Search for the cell housing the specified text and yield its (x, y) center coordinate. 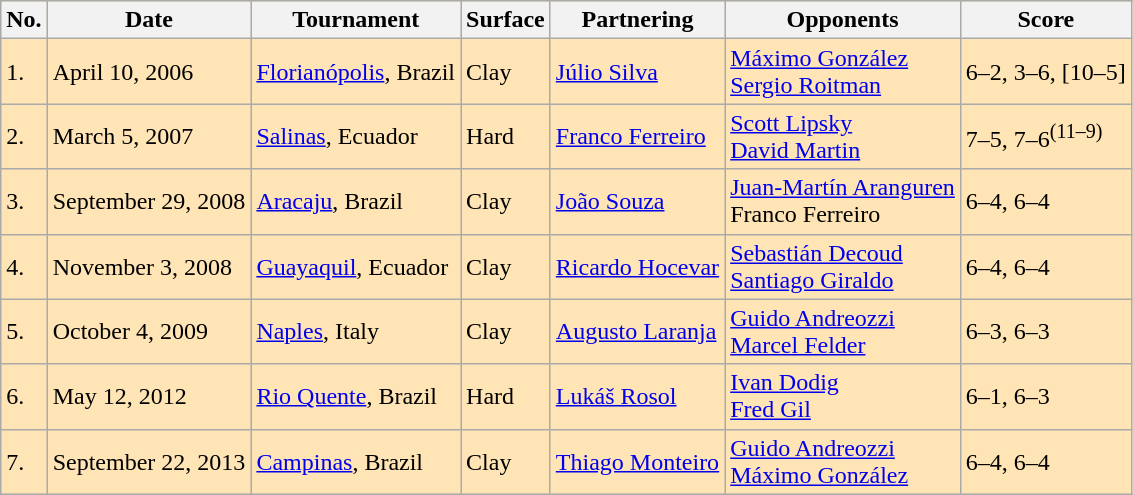
Florianópolis, Brazil (356, 72)
Scott Lipsky David Martin (843, 136)
João Souza (637, 202)
November 3, 2008 (149, 266)
Guido Andreozzi Marcel Felder (843, 332)
6–2, 3–6, [10–5] (1046, 72)
2. (24, 136)
6–3, 6–3 (1046, 332)
Thiago Monteiro (637, 462)
Rio Quente, Brazil (356, 396)
Sebastián Decoud Santiago Giraldo (843, 266)
Campinas, Brazil (356, 462)
Salinas, Ecuador (356, 136)
Augusto Laranja (637, 332)
Date (149, 20)
7–5, 7–6(11–9) (1046, 136)
6. (24, 396)
7. (24, 462)
Júlio Silva (637, 72)
Guido Andreozzi Máximo González (843, 462)
September 29, 2008 (149, 202)
Lukáš Rosol (637, 396)
Partnering (637, 20)
Ivan Dodig Fred Gil (843, 396)
Franco Ferreiro (637, 136)
April 10, 2006 (149, 72)
March 5, 2007 (149, 136)
Aracaju, Brazil (356, 202)
October 4, 2009 (149, 332)
Surface (506, 20)
Guayaquil, Ecuador (356, 266)
Score (1046, 20)
Tournament (356, 20)
1. (24, 72)
Opponents (843, 20)
September 22, 2013 (149, 462)
Ricardo Hocevar (637, 266)
4. (24, 266)
5. (24, 332)
No. (24, 20)
6–1, 6–3 (1046, 396)
Máximo González Sergio Roitman (843, 72)
Naples, Italy (356, 332)
May 12, 2012 (149, 396)
3. (24, 202)
Juan-Martín Aranguren Franco Ferreiro (843, 202)
